Scan for the cell matching the given text and deliver its (X, Y) coordinate at center. 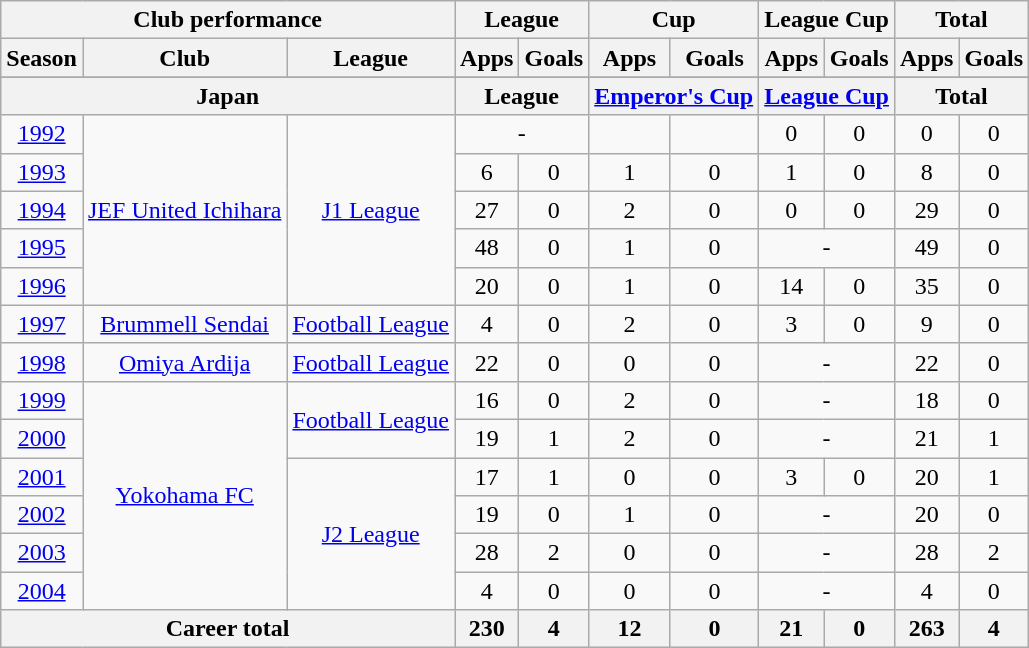
1999 (42, 400)
1996 (42, 286)
2000 (42, 438)
JEF United Ichihara (184, 210)
18 (926, 400)
6 (487, 172)
1995 (42, 248)
1992 (42, 134)
J2 League (371, 534)
Japan (228, 96)
49 (926, 248)
2003 (42, 553)
1997 (42, 324)
2001 (42, 477)
14 (792, 286)
263 (926, 629)
Career total (228, 629)
Omiya Ardija (184, 362)
27 (487, 210)
Season (42, 58)
48 (487, 248)
Yokohama FC (184, 495)
Emperor's Cup (674, 96)
230 (487, 629)
Brummell Sendai (184, 324)
29 (926, 210)
2002 (42, 515)
8 (926, 172)
Cup (674, 20)
2004 (42, 591)
35 (926, 286)
9 (926, 324)
12 (630, 629)
Club performance (228, 20)
17 (487, 477)
1993 (42, 172)
1994 (42, 210)
Club (184, 58)
16 (487, 400)
J1 League (371, 210)
1998 (42, 362)
